Search for the cell housing the specified text and yield its [X, Y] center coordinate. 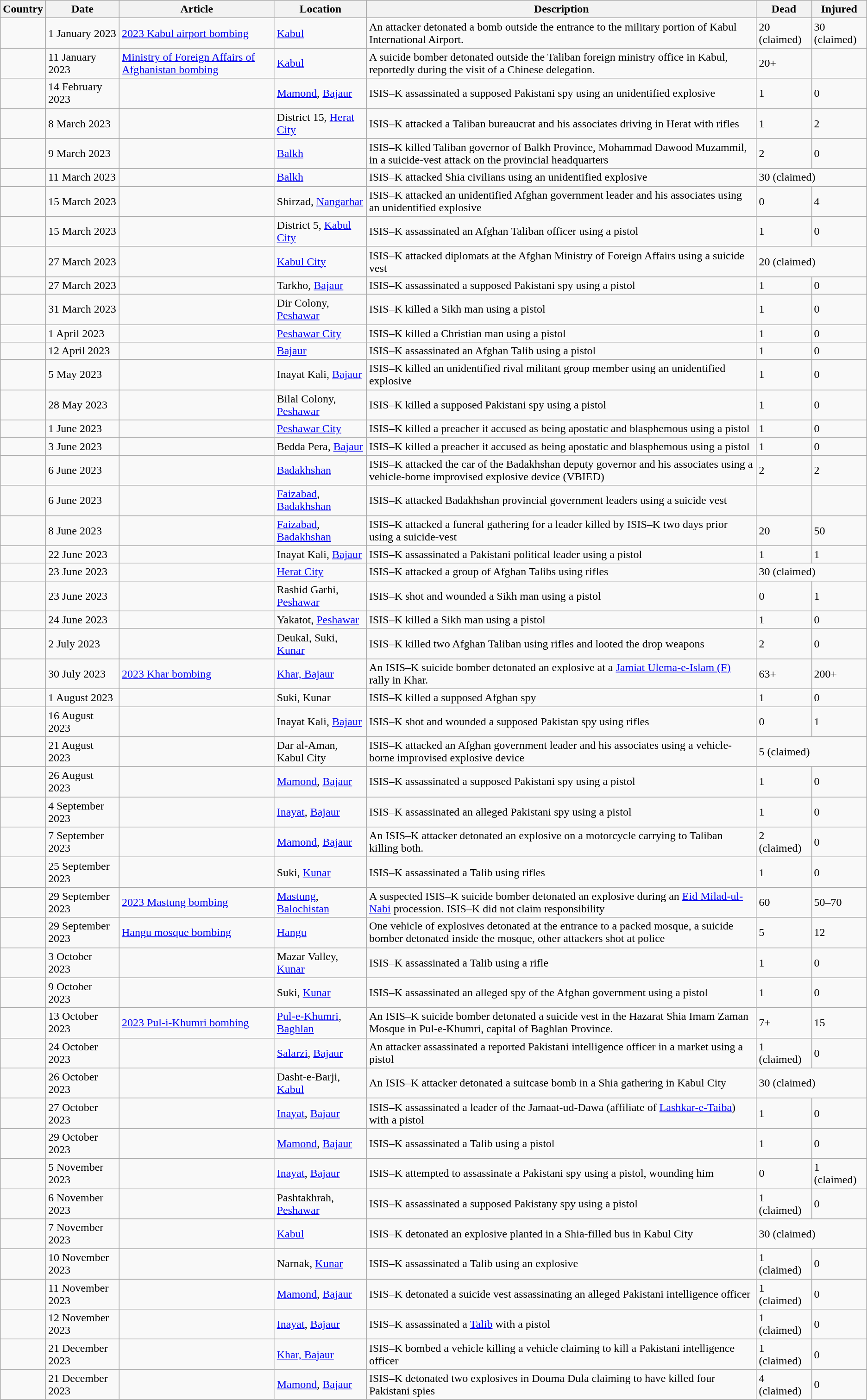
4 [839, 201]
ISIS–K attacked an Afghan government leader and his associates using a vehicle-borne improvised explosive device [561, 752]
3 June 2023 [82, 446]
Mazar Valley, Kunar [320, 962]
5 November 2023 [82, 1174]
ISIS–K attacked an unidentified Afghan government leader and his associates using an unidentified explosive [561, 201]
10 November 2023 [82, 1264]
ISIS–K assassinated a leader of the Jamaat-ud-Dawa (affiliate of Lashkar-e-Taiba) with a pistol [561, 1113]
63+ [784, 673]
7 November 2023 [82, 1234]
28 May 2023 [82, 405]
14 February 2023 [82, 94]
30 July 2023 [82, 673]
Narnak, Kunar [320, 1264]
ISIS–K killed Taliban governor of Balkh Province, Mohammad Dawood Muzammil, in a suicide-vest attack on the provincial headquarters [561, 154]
1 January 2023 [82, 33]
31 March 2023 [82, 309]
8 June 2023 [82, 531]
Pul-e-Khumri, Baghlan [320, 1023]
4 September 2023 [82, 812]
2 July 2023 [82, 644]
ISIS–K detonated a suicide vest assassinating an alleged Pakistani intelligence officer [561, 1294]
ISIS–K killed two Afghan Taliban using rifles and looted the drop weapons [561, 644]
5 (claimed) [811, 752]
2023 Kabul airport bombing [196, 33]
11 March 2023 [82, 177]
15 [839, 1023]
5 May 2023 [82, 375]
26 October 2023 [82, 1083]
Shirzad, Nangarhar [320, 201]
District 5, Kabul City [320, 232]
Salarzi, Bajaur [320, 1053]
ISIS–K detonated two explosives in Douma Dula claiming to have killed four Pakistani spies [561, 1385]
Bilal Colony, Peshawar [320, 405]
2023 Pul-i-Khumri bombing [196, 1023]
ISIS–K assassinated an Afghan Taliban officer using a pistol [561, 232]
Bajaur [320, 351]
ISIS–K attacked a funeral gathering for a leader killed by ISIS–K two days prior using a suicide-vest [561, 531]
ISIS–K assassinated a Talib using rifles [561, 873]
5 [784, 933]
20+ [784, 63]
Badakhshan [320, 471]
Mastung, Balochistan [320, 902]
District 15, Herat City [320, 123]
ISIS–K attempted to assassinate a Pakistani spy using a pistol, wounding him [561, 1174]
Country [23, 9]
ISIS–K assassinated a Talib using a rifle [561, 962]
7+ [784, 1023]
Date [82, 9]
Herat City [320, 572]
8 March 2023 [82, 123]
ISIS–K assassinated a Pakistani political leader using a pistol [561, 554]
ISIS–K assassinated a Talib using an explosive [561, 1264]
1 April 2023 [82, 333]
Tarkho, Bajaur [320, 285]
ISIS–K assassinated an alleged Pakistani spy using a pistol [561, 812]
9 March 2023 [82, 154]
200+ [839, 673]
An ISIS–K attacker detonated an explosive on a motorcycle carrying to Taliban killing both. [561, 842]
Ministry of Foreign Affairs of Afghanistan bombing [196, 63]
6 November 2023 [82, 1203]
Dir Colony, Peshawar [320, 309]
50–70 [839, 902]
Article [196, 9]
ISIS–K assassinated a supposed Pakistani spy using an unidentified explosive [561, 94]
An ISIS–K attacker detonated a suitcase bomb in a Shia gathering in Kabul City [561, 1083]
2023 Mastung bombing [196, 902]
Rashid Garhi, Peshawar [320, 596]
ISIS–K killed a supposed Pakistani spy using a pistol [561, 405]
ISIS–K assassinated an Afghan Talib using a pistol [561, 351]
An ISIS–K suicide bomber detonated an explosive at a Jamiat Ulema-e-Islam (F) rally in Khar. [561, 673]
ISIS–K attacked Badakhshan provincial government leaders using a suicide vest [561, 500]
ISIS–K detonated an explosive planted in a Shia-filled bus in Kabul City [561, 1234]
7 September 2023 [82, 842]
20 [784, 531]
24 June 2023 [82, 620]
A suspected ISIS–K suicide bomber detonated an explosive during an Eid Milad-ul-Nabi procession. ISIS–K did not claim responsibility [561, 902]
A suicide bomber detonated outside the Taliban foreign ministry office in Kabul, reportedly during the visit of a Chinese delegation. [561, 63]
ISIS–K bombed a vehicle killing a vehicle claiming to kill a Pakistani intelligence officer [561, 1354]
Description [561, 9]
Yakatot, Peshawar [320, 620]
21 August 2023 [82, 752]
ISIS–K killed a supposed Afghan spy [561, 697]
26 August 2023 [82, 782]
Kabul City [320, 261]
1 June 2023 [82, 429]
Deukal, Suki, Kunar [320, 644]
9 October 2023 [82, 993]
2023 Khar bombing [196, 673]
12 November 2023 [82, 1325]
11 January 2023 [82, 63]
ISIS–K attacked diplomats at the Afghan Ministry of Foreign Affairs using a suicide vest [561, 261]
12 April 2023 [82, 351]
29 October 2023 [82, 1143]
Pashtakhrah, Peshawar [320, 1203]
Injured [839, 9]
ISIS–K attacked a Taliban bureaucrat and his associates driving in Herat with rifles [561, 123]
ISIS–K shot and wounded a supposed Pakistan spy using rifles [561, 722]
ISIS–K assassinated an alleged spy of the Afghan government using a pistol [561, 993]
Location [320, 9]
2 (claimed) [784, 842]
Dead [784, 9]
ISIS–K attacked Shia civilians using an unidentified explosive [561, 177]
Bedda Pera, Bajaur [320, 446]
An attacker assassinated a reported Pakistani intelligence officer in a market using a pistol [561, 1053]
27 October 2023 [82, 1113]
60 [784, 902]
ISIS–K assassinated a supposed Pakistany spy using a pistol [561, 1203]
11 November 2023 [82, 1294]
24 October 2023 [82, 1053]
13 October 2023 [82, 1023]
50 [839, 531]
ISIS–K assassinated a Talib using a pistol [561, 1143]
ISIS–K attacked a group of Afghan Talibs using rifles [561, 572]
ISIS–K killed a Christian man using a pistol [561, 333]
3 October 2023 [82, 962]
Hangu [320, 933]
22 June 2023 [82, 554]
16 August 2023 [82, 722]
1 August 2023 [82, 697]
4 (claimed) [784, 1385]
12 [839, 933]
ISIS–K shot and wounded a Sikh man using a pistol [561, 596]
ISIS–K killed an unidentified rival militant group member using an unidentified explosive [561, 375]
25 September 2023 [82, 873]
An attacker detonated a bomb outside the entrance to the military portion of Kabul International Airport. [561, 33]
ISIS–K attacked the car of the Badakhshan deputy governor and his associates using a vehicle-borne improvised explosive device (VBIED) [561, 471]
ISIS–K assassinated a Talib with a pistol [561, 1325]
Dasht-e-Barji, Kabul [320, 1083]
Hangu mosque bombing [196, 933]
One vehicle of explosives detonated at the entrance to a packed mosque, a suicide bomber detonated inside the mosque, other attackers shot at police [561, 933]
An ISIS–K suicide bomber detonated a suicide vest in the Hazarat Shia Imam Zaman Mosque in Pul-e-Khumri, capital of Baghlan Province. [561, 1023]
Dar al-Aman, Kabul City [320, 752]
